Identify which cell holds the provided text, then report its [x, y] central coordinate. 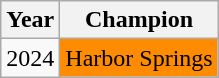
Year [30, 20]
2024 [30, 58]
Champion [139, 20]
Harbor Springs [139, 58]
